Search for the cell housing the specified text and yield its [x, y] center coordinate. 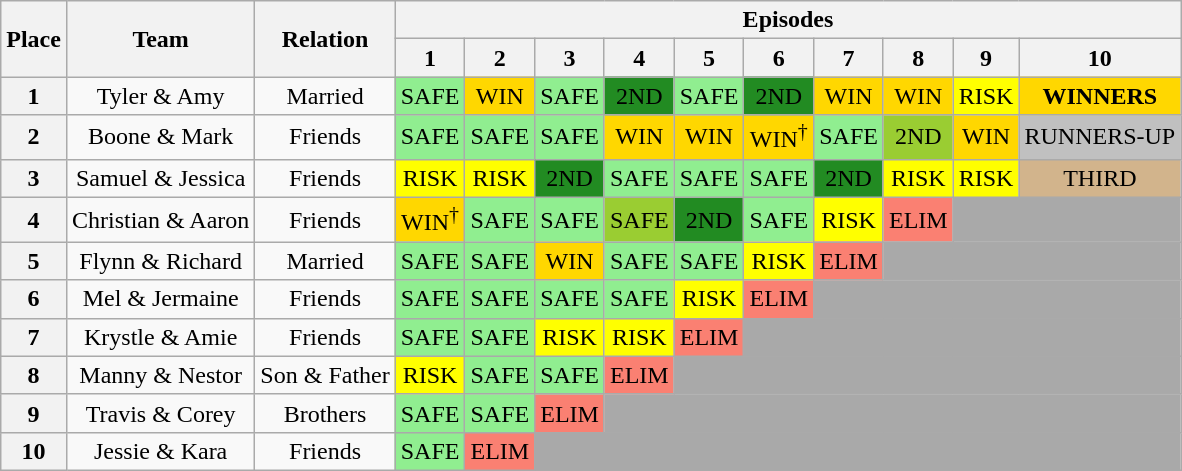
Relation [325, 39]
Place [34, 39]
Travis & Corey [160, 413]
Brothers [325, 413]
THIRD [1100, 178]
Tyler & Amy [160, 96]
Son & Father [325, 375]
Team [160, 39]
Flynn & Richard [160, 261]
Boone & Mark [160, 138]
Mel & Jermaine [160, 299]
Jessie & Kara [160, 451]
Krystle & Amie [160, 337]
Samuel & Jessica [160, 178]
WINNERS [1100, 96]
Manny & Nestor [160, 375]
Christian & Aaron [160, 220]
Episodes [788, 20]
RUNNERS-UP [1100, 138]
